Provide the (X, Y) coordinate of the cell's center where the given text is located.  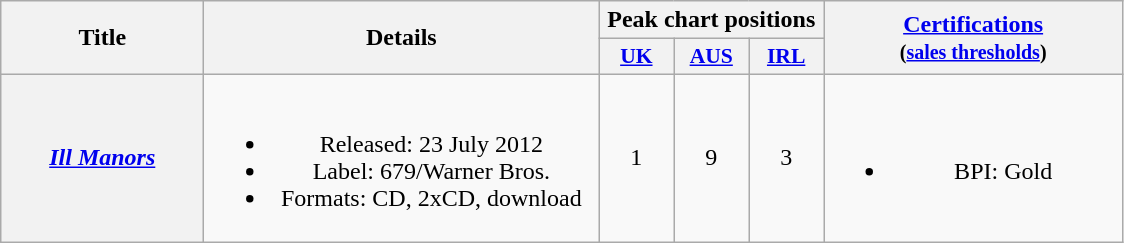
Released: 23 July 2012Label: 679/Warner Bros.Formats: CD, 2xCD, download (402, 158)
Title (102, 38)
AUS (712, 57)
1 (636, 158)
BPI: Gold (974, 158)
UK (636, 57)
3 (786, 158)
Details (402, 38)
Ill Manors (102, 158)
Certifications(sales thresholds) (974, 38)
9 (712, 158)
IRL (786, 57)
Peak chart positions (712, 20)
